Find where the given text appears and provide that cell's center as [x, y] coordinate. 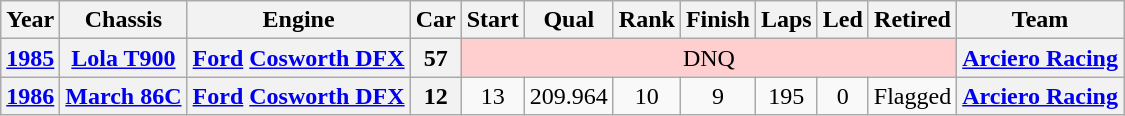
Year [30, 20]
Lola T900 [124, 58]
12 [436, 96]
1985 [30, 58]
Car [436, 20]
Team [1040, 20]
Flagged [912, 96]
195 [786, 96]
1986 [30, 96]
Rank [646, 20]
DNQ [709, 58]
Laps [786, 20]
Qual [568, 20]
13 [492, 96]
Engine [298, 20]
209.964 [568, 96]
Chassis [124, 20]
0 [842, 96]
Finish [718, 20]
10 [646, 96]
57 [436, 58]
Retired [912, 20]
Led [842, 20]
March 86C [124, 96]
Start [492, 20]
9 [718, 96]
